Capture the cell that displays the provided text and extract its (X, Y) central coordinate. 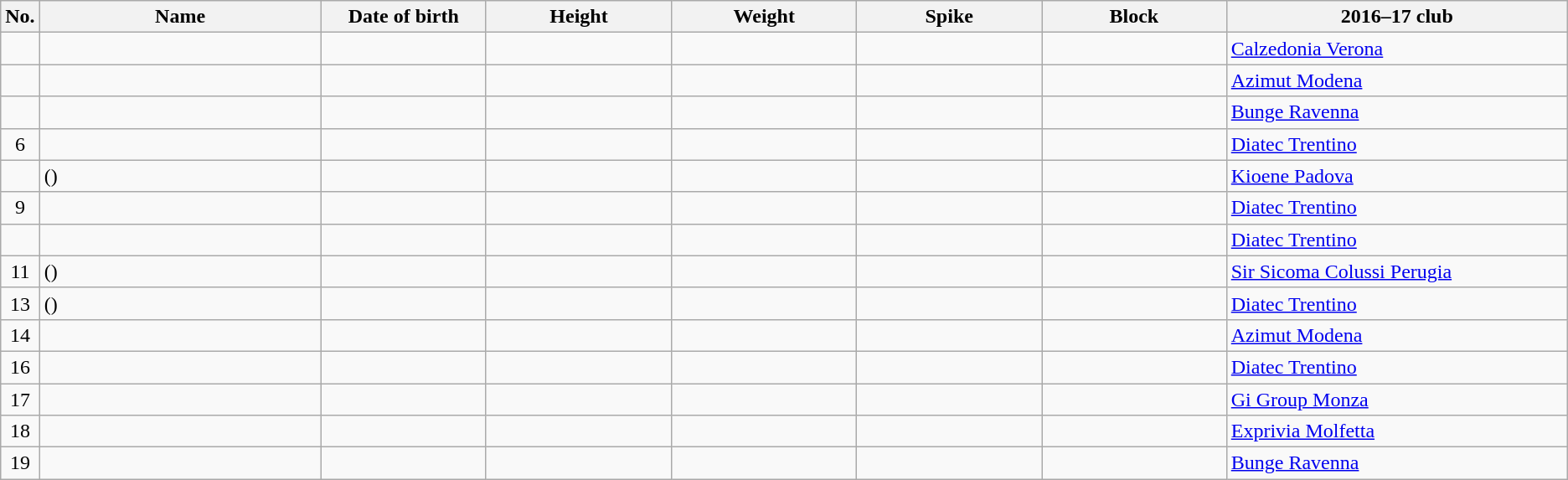
Height (578, 17)
18 (20, 431)
16 (20, 367)
Sir Sicoma Colussi Perugia (1397, 271)
6 (20, 144)
17 (20, 400)
Kioene Padova (1397, 176)
19 (20, 463)
Calzedonia Verona (1397, 49)
11 (20, 271)
Weight (764, 17)
2016–17 club (1397, 17)
Date of birth (404, 17)
Exprivia Molfetta (1397, 431)
Name (180, 17)
No. (20, 17)
14 (20, 335)
13 (20, 303)
9 (20, 208)
Gi Group Monza (1397, 400)
Block (1134, 17)
Spike (950, 17)
